Locate the cell with the specified text and output its (X, Y) center coordinate. 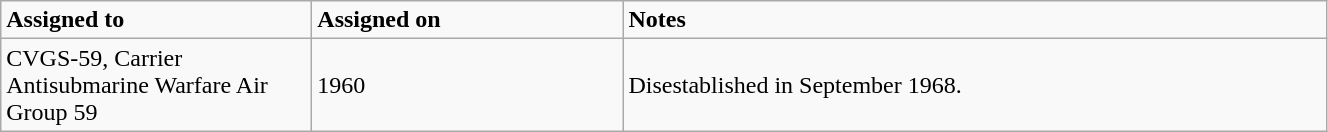
1960 (468, 85)
Assigned on (468, 20)
CVGS-59, Carrier Antisubmarine Warfare Air Group 59 (156, 85)
Assigned to (156, 20)
Disestablished in September 1968. (975, 85)
Notes (975, 20)
